Pinpoint the cell where the given text exists, returning its (x, y) midpoint coordinate. 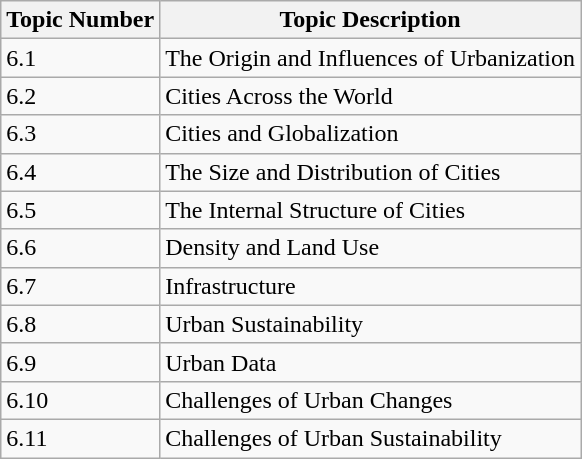
The Origin and Influences of Urbanization (370, 58)
6.3 (80, 134)
The Size and Distribution of Cities (370, 172)
6.4 (80, 172)
Challenges of Urban Sustainability (370, 438)
6.9 (80, 362)
Urban Sustainability (370, 324)
6.11 (80, 438)
6.5 (80, 210)
The Internal Structure of Cities (370, 210)
6.2 (80, 96)
6.7 (80, 286)
Cities Across the World (370, 96)
Urban Data (370, 362)
Density and Land Use (370, 248)
6.8 (80, 324)
6.6 (80, 248)
6.10 (80, 400)
6.1 (80, 58)
Infrastructure (370, 286)
Cities and Globalization (370, 134)
Topic Number (80, 20)
Challenges of Urban Changes (370, 400)
Topic Description (370, 20)
